Output the (X, Y) coordinate of the center of the cell containing the given text.  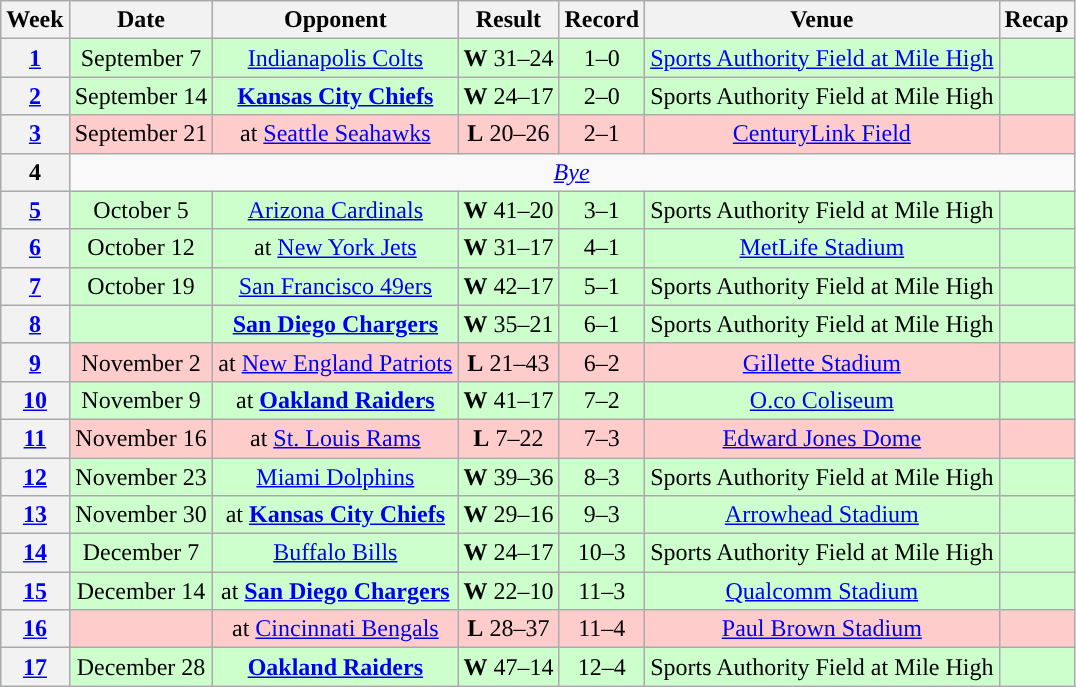
at Cincinnati Bengals (336, 629)
Recap (1036, 20)
6–1 (602, 324)
2–0 (602, 96)
December 7 (141, 553)
15 (35, 591)
September 21 (141, 134)
2 (35, 96)
Qualcomm Stadium (822, 591)
W 31–24 (508, 58)
14 (35, 553)
5 (35, 210)
3 (35, 134)
5–1 (602, 286)
L 28–37 (508, 629)
November 30 (141, 515)
September 7 (141, 58)
11–4 (602, 629)
San Francisco 49ers (336, 286)
December 28 (141, 667)
October 19 (141, 286)
Buffalo Bills (336, 553)
17 (35, 667)
11–3 (602, 591)
Gillette Stadium (822, 362)
L 21–43 (508, 362)
1 (35, 58)
7–3 (602, 438)
W 29–16 (508, 515)
8–3 (602, 477)
September 14 (141, 96)
MetLife Stadium (822, 248)
W 35–21 (508, 324)
at New York Jets (336, 248)
16 (35, 629)
9 (35, 362)
November 2 (141, 362)
November 23 (141, 477)
12 (35, 477)
Oakland Raiders (336, 667)
11 (35, 438)
L 7–22 (508, 438)
October 5 (141, 210)
at San Diego Chargers (336, 591)
12–4 (602, 667)
1–0 (602, 58)
Result (508, 20)
October 12 (141, 248)
8 (35, 324)
at Kansas City Chiefs (336, 515)
Kansas City Chiefs (336, 96)
at St. Louis Rams (336, 438)
7 (35, 286)
CenturyLink Field (822, 134)
at Seattle Seahawks (336, 134)
2–1 (602, 134)
W 47–14 (508, 667)
6–2 (602, 362)
December 14 (141, 591)
Miami Dolphins (336, 477)
7–2 (602, 400)
Opponent (336, 20)
Date (141, 20)
4 (35, 172)
November 9 (141, 400)
San Diego Chargers (336, 324)
W 22–10 (508, 591)
13 (35, 515)
O.co Coliseum (822, 400)
Edward Jones Dome (822, 438)
L 20–26 (508, 134)
Indianapolis Colts (336, 58)
Record (602, 20)
November 16 (141, 438)
10–3 (602, 553)
at New England Patriots (336, 362)
Venue (822, 20)
Paul Brown Stadium (822, 629)
4–1 (602, 248)
W 31–17 (508, 248)
Bye (572, 172)
9–3 (602, 515)
Arizona Cardinals (336, 210)
W 42–17 (508, 286)
6 (35, 248)
Week (35, 20)
at Oakland Raiders (336, 400)
W 41–20 (508, 210)
W 39–36 (508, 477)
10 (35, 400)
3–1 (602, 210)
Arrowhead Stadium (822, 515)
W 41–17 (508, 400)
